Locate the cell with the specified text and output its (X, Y) center coordinate. 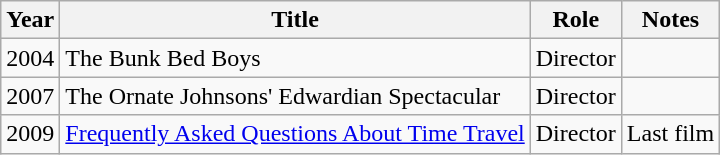
2004 (30, 58)
2007 (30, 96)
Notes (670, 20)
The Bunk Bed Boys (295, 58)
Role (576, 20)
Frequently Asked Questions About Time Travel (295, 134)
The Ornate Johnsons' Edwardian Spectacular (295, 96)
2009 (30, 134)
Last film (670, 134)
Year (30, 20)
Title (295, 20)
